Identify which cell holds the provided text, then report its (X, Y) central coordinate. 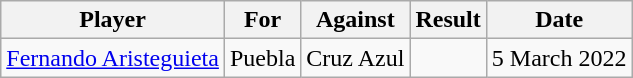
For (262, 20)
Puebla (262, 58)
Date (559, 20)
Cruz Azul (356, 58)
Result (448, 20)
Fernando Aristeguieta (113, 58)
Player (113, 20)
5 March 2022 (559, 58)
Against (356, 20)
